Return (X, Y) of the center of cell containing provided text 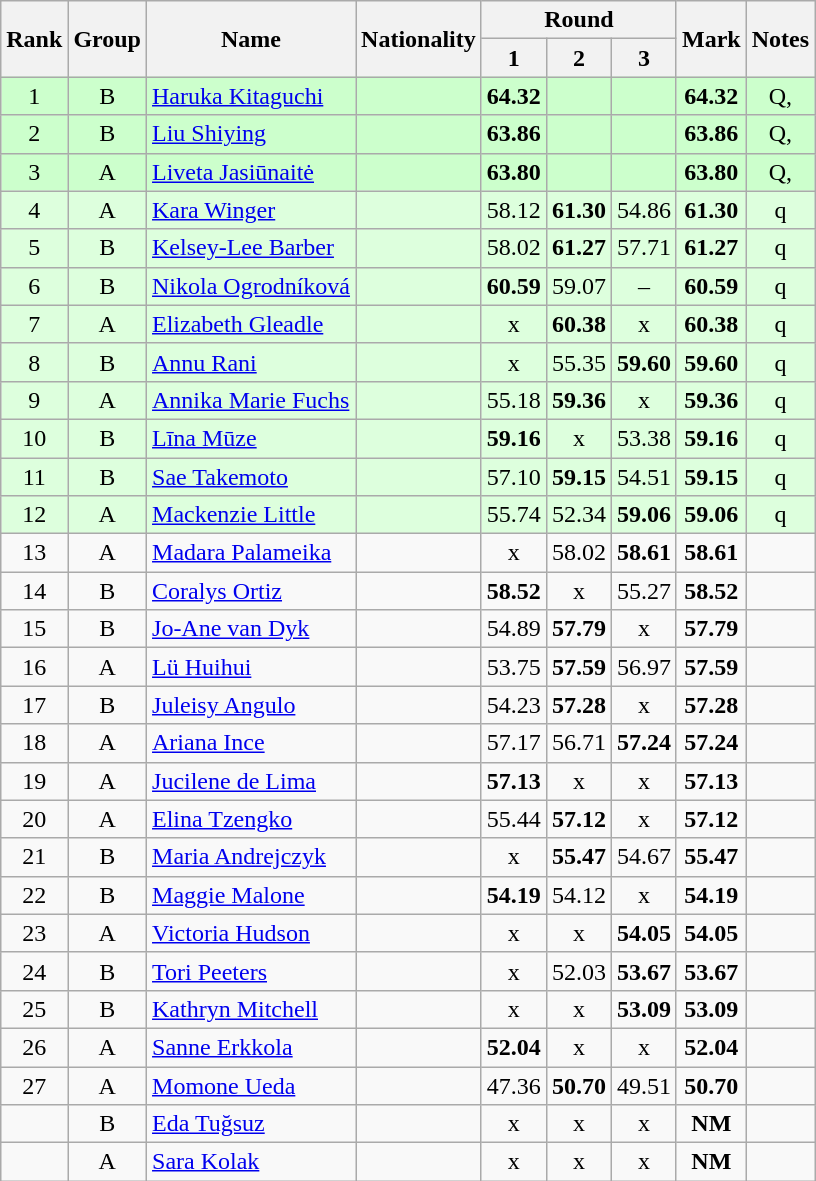
55.35 (578, 362)
54.67 (644, 857)
23 (34, 933)
17 (34, 705)
57.71 (644, 248)
Rank (34, 39)
56.71 (578, 743)
53.38 (644, 438)
54.23 (514, 705)
52.34 (578, 515)
19 (34, 781)
53.75 (514, 667)
Līna Mūze (252, 438)
13 (34, 553)
49.51 (644, 1085)
Maggie Malone (252, 895)
8 (34, 362)
5 (34, 248)
– (644, 286)
59.07 (578, 286)
Coralys Ortiz (252, 591)
55.44 (514, 819)
18 (34, 743)
55.74 (514, 515)
Elizabeth Gleadle (252, 324)
24 (34, 971)
Eda Tuğsuz (252, 1124)
Victoria Hudson (252, 933)
20 (34, 819)
14 (34, 591)
47.36 (514, 1085)
57.17 (514, 743)
26 (34, 1047)
55.27 (644, 591)
54.12 (578, 895)
Nationality (419, 39)
Lü Huihui (252, 667)
Jo-Ane van Dyk (252, 629)
27 (34, 1085)
58.12 (514, 210)
57.10 (514, 477)
Nikola Ogrodníková (252, 286)
4 (34, 210)
Momone Ueda (252, 1085)
6 (34, 286)
16 (34, 667)
25 (34, 1009)
12 (34, 515)
Group (108, 39)
54.51 (644, 477)
Sara Kolak (252, 1162)
56.97 (644, 667)
21 (34, 857)
22 (34, 895)
Notes (780, 39)
Jucilene de Lima (252, 781)
Kelsey-Lee Barber (252, 248)
Round (578, 20)
Ariana Ince (252, 743)
54.86 (644, 210)
10 (34, 438)
Elina Tzengko (252, 819)
15 (34, 629)
55.18 (514, 400)
Madara Palameika (252, 553)
Name (252, 39)
Mackenzie Little (252, 515)
Mark (711, 39)
Kara Winger (252, 210)
Annika Marie Fuchs (252, 400)
9 (34, 400)
52.03 (578, 971)
Tori Peeters (252, 971)
Sae Takemoto (252, 477)
Maria Andrejczyk (252, 857)
7 (34, 324)
Annu Rani (252, 362)
Kathryn Mitchell (252, 1009)
54.89 (514, 629)
Juleisy Angulo (252, 705)
Sanne Erkkola (252, 1047)
Haruka Kitaguchi (252, 96)
11 (34, 477)
Liveta Jasiūnaitė (252, 172)
Liu Shiying (252, 134)
